Provide the [x, y] coordinate of the cell's center where the given text is located.  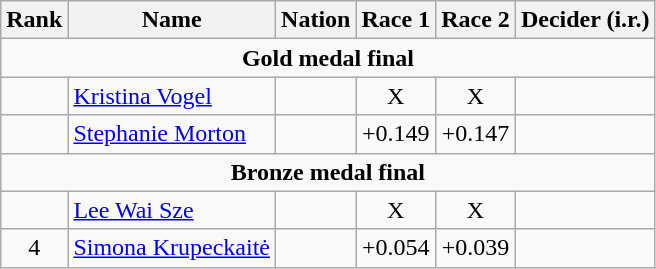
Kristina Vogel [172, 96]
Stephanie Morton [172, 134]
Name [172, 20]
Lee Wai Sze [172, 210]
Gold medal final [328, 58]
Decider (i.r.) [585, 20]
Race 1 [396, 20]
Race 2 [476, 20]
Simona Krupeckaitė [172, 248]
+0.149 [396, 134]
Rank [34, 20]
+0.147 [476, 134]
Nation [316, 20]
+0.039 [476, 248]
4 [34, 248]
Bronze medal final [328, 172]
+0.054 [396, 248]
